Search for the cell housing the specified text and yield its [x, y] center coordinate. 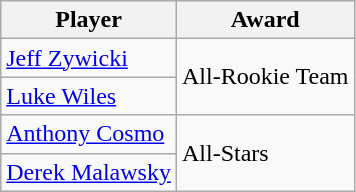
Jeff Zywicki [89, 58]
Luke Wiles [89, 96]
Award [265, 20]
All-Rookie Team [265, 77]
Anthony Cosmo [89, 134]
Derek Malawsky [89, 172]
Player [89, 20]
All-Stars [265, 153]
